Identify which cell holds the provided text, then report its [x, y] central coordinate. 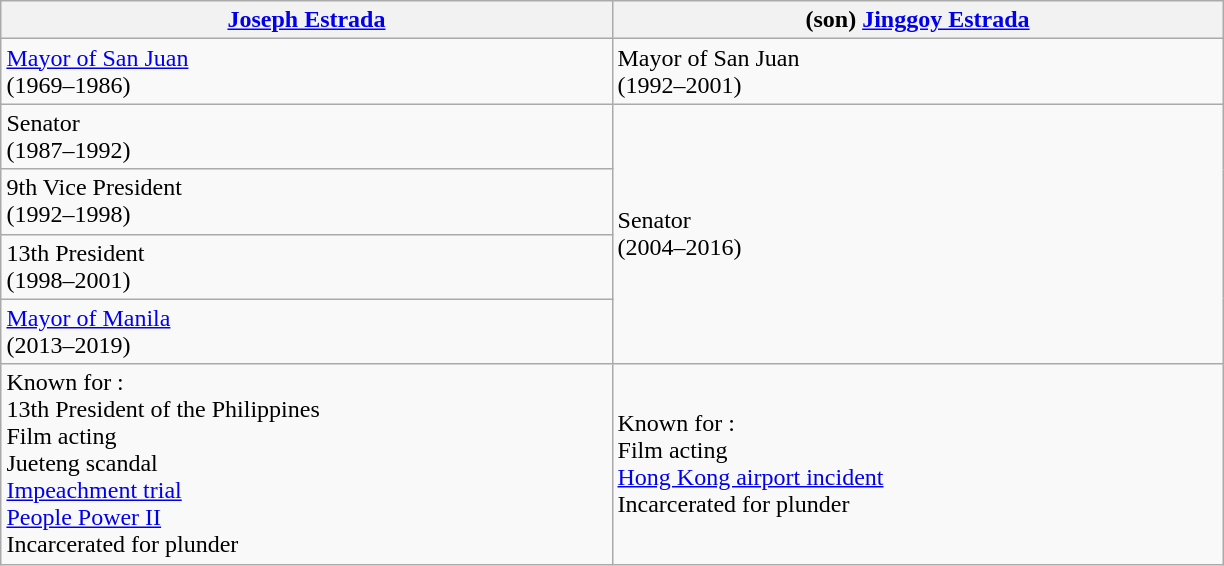
13th President(1998–2001) [306, 266]
Known for :13th President of the PhilippinesFilm actingJueteng scandalImpeachment trialPeople Power IIIncarcerated for plunder [306, 464]
Known for :Film actingHong Kong airport incidentIncarcerated for plunder [918, 464]
Mayor of San Juan(1969–1986) [306, 72]
Senator(1987–1992) [306, 136]
9th Vice President(1992–1998) [306, 202]
(son) Jinggoy Estrada [918, 20]
Mayor of San Juan(1992–2001) [918, 72]
Joseph Estrada [306, 20]
Mayor of Manila(2013–2019) [306, 332]
Senator(2004–2016) [918, 234]
